Extract the [x, y] coordinate from the center of the cell holding the provided text.  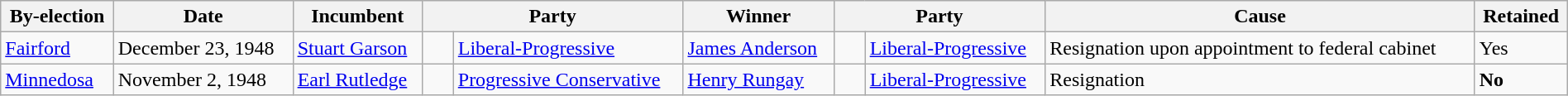
Stuart Garson [357, 48]
Date [203, 17]
Incumbent [357, 17]
Winner [758, 17]
Cause [1260, 17]
Henry Rungay [758, 79]
Minnedosa [57, 79]
Resignation upon appointment to federal cabinet [1260, 48]
No [1521, 79]
November 2, 1948 [203, 79]
Earl Rutledge [357, 79]
Fairford [57, 48]
James Anderson [758, 48]
By-election [57, 17]
Progressive Conservative [568, 79]
Retained [1521, 17]
December 23, 1948 [203, 48]
Resignation [1260, 79]
Yes [1521, 48]
